For the text-containing cell, return its midpoint in [x, y] coordinate format. 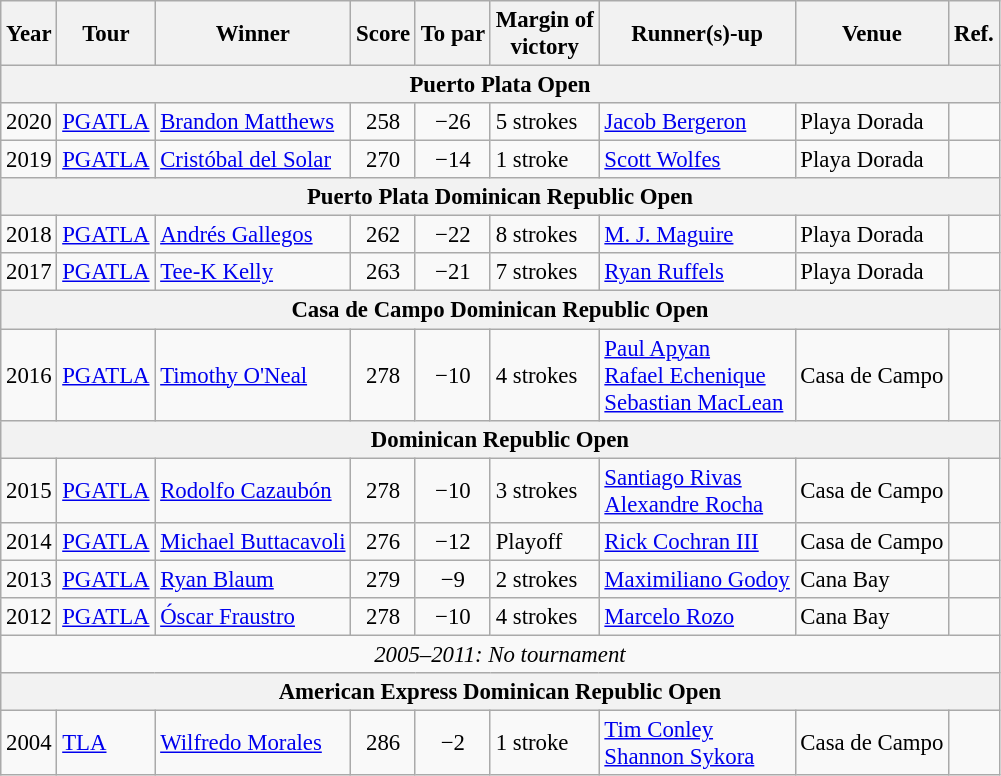
263 [384, 273]
276 [384, 541]
2 strokes [544, 579]
Tim Conley Shannon Sykora [697, 742]
279 [384, 579]
2018 [29, 235]
2004 [29, 742]
−9 [452, 579]
3 strokes [544, 490]
Marcelo Rozo [697, 617]
Casa de Campo Dominican Republic Open [500, 310]
Santiago Rivas Alexandre Rocha [697, 490]
8 strokes [544, 235]
Maximiliano Godoy [697, 579]
TLA [106, 742]
Puerto Plata Dominican Republic Open [500, 197]
Puerto Plata Open [500, 85]
Ryan Ruffels [697, 273]
2012 [29, 617]
2019 [29, 160]
Timothy O'Neal [253, 375]
Ryan Blaum [253, 579]
258 [384, 122]
2014 [29, 541]
M. J. Maguire [697, 235]
2005–2011: No tournament [500, 654]
Jacob Bergeron [697, 122]
−14 [452, 160]
270 [384, 160]
5 strokes [544, 122]
−2 [452, 742]
−21 [452, 273]
Óscar Fraustro [253, 617]
Playoff [544, 541]
To par [452, 34]
Tour [106, 34]
Andrés Gallegos [253, 235]
−26 [452, 122]
Cristóbal del Solar [253, 160]
Tee-K Kelly [253, 273]
Ref. [974, 34]
Runner(s)-up [697, 34]
Brandon Matthews [253, 122]
2020 [29, 122]
Paul Apyan Rafael Echenique Sebastian MacLean [697, 375]
Margin ofvictory [544, 34]
Rick Cochran III [697, 541]
2013 [29, 579]
286 [384, 742]
−12 [452, 541]
Dominican Republic Open [500, 439]
Wilfredo Morales [253, 742]
Scott Wolfes [697, 160]
7 strokes [544, 273]
−22 [452, 235]
Rodolfo Cazaubón [253, 490]
Michael Buttacavoli [253, 541]
2015 [29, 490]
262 [384, 235]
Score [384, 34]
American Express Dominican Republic Open [500, 692]
2016 [29, 375]
2017 [29, 273]
Year [29, 34]
Venue [872, 34]
Winner [253, 34]
